Return the [X, Y] coordinate for the center point of the cell that contains the specified text.  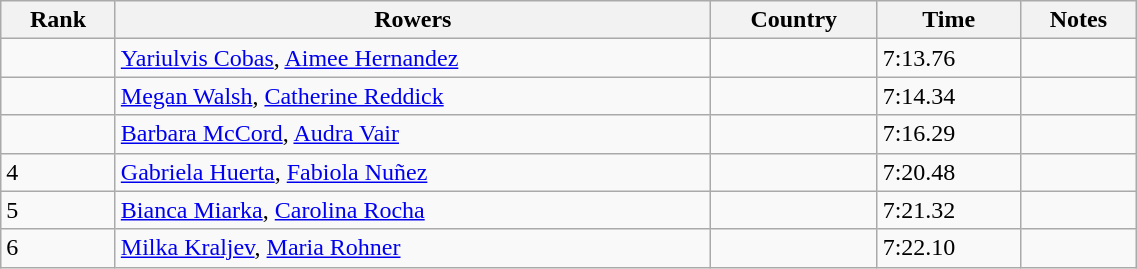
Bianca Miarka, Carolina Rocha [412, 210]
7:16.29 [948, 134]
5 [58, 210]
Rank [58, 20]
Megan Walsh, Catherine Reddick [412, 96]
6 [58, 248]
7:13.76 [948, 58]
7:22.10 [948, 248]
Yariulvis Cobas, Aimee Hernandez [412, 58]
Country [794, 20]
7:21.32 [948, 210]
Milka Kraljev, Maria Rohner [412, 248]
Gabriela Huerta, Fabiola Nuñez [412, 172]
4 [58, 172]
Time [948, 20]
Rowers [412, 20]
7:20.48 [948, 172]
Barbara McCord, Audra Vair [412, 134]
Notes [1078, 20]
7:14.34 [948, 96]
